Scan for the cell matching the given text and deliver its (X, Y) coordinate at center. 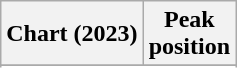
Peakposition (189, 34)
Chart (2023) (72, 34)
